Extract the [x, y] coordinate from the center of the cell holding the provided text.  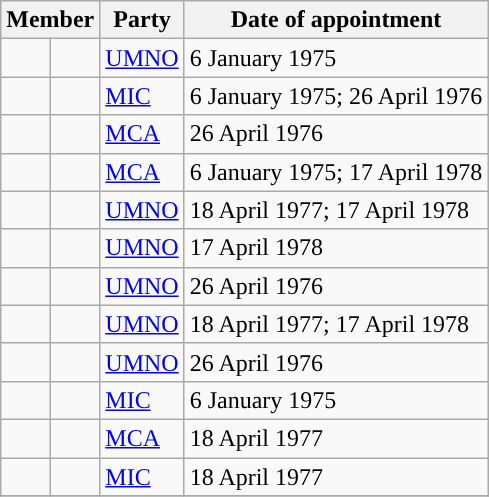
Date of appointment [336, 20]
17 April 1978 [336, 248]
6 January 1975; 26 April 1976 [336, 96]
Party [142, 20]
6 January 1975; 17 April 1978 [336, 172]
Member [50, 20]
